Identify which cell holds the provided text, then report its (X, Y) central coordinate. 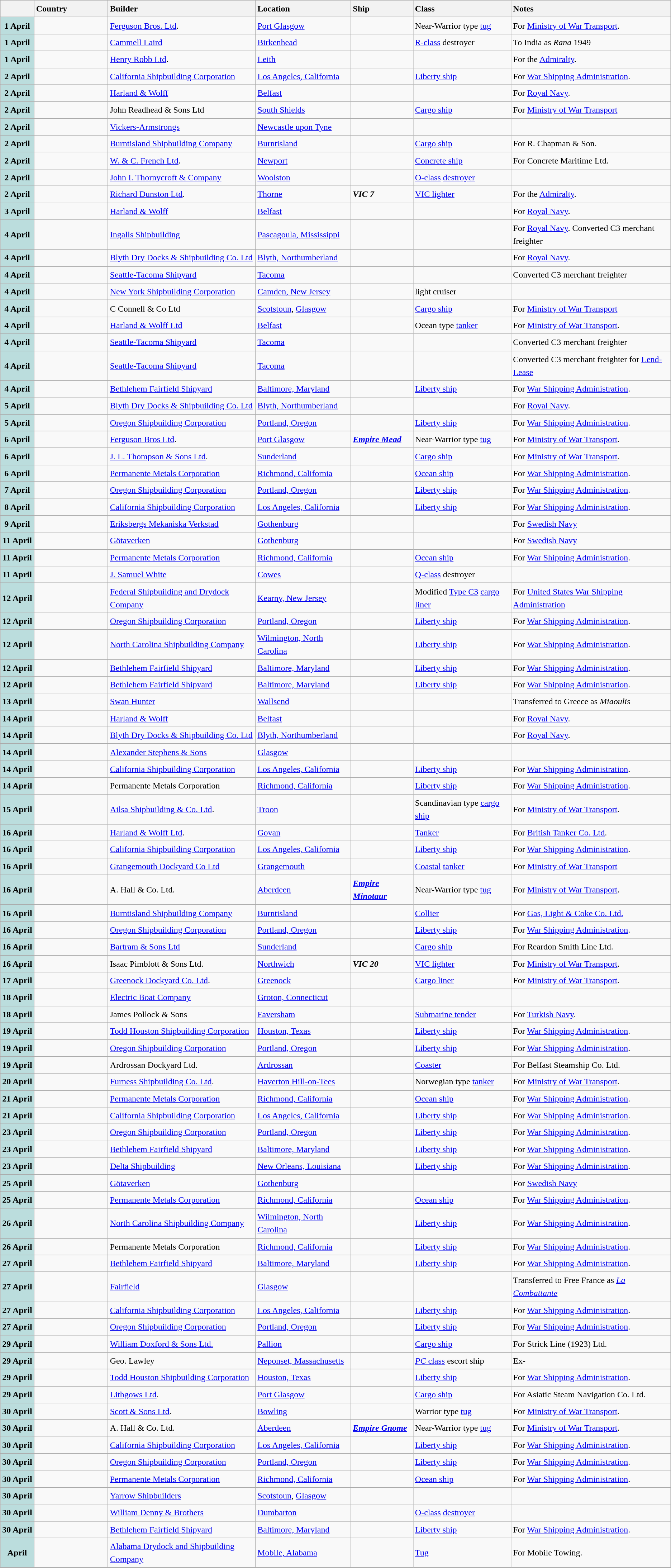
9 April (17, 524)
For Turkish Navy. (591, 1014)
J. Samuel White (181, 574)
VIC 20 (382, 964)
For Royal Navy. Converted C3 merchant freighter (591, 235)
Faversham (303, 1014)
Wallsend (303, 701)
New Orleans, Louisiana (303, 1166)
R-class destroyer (462, 42)
C Connell & Co Ltd (181, 308)
Location (303, 9)
Alabama Drydock and Shipbuilding Company (181, 1553)
Pallion (303, 1344)
VIC 7 (382, 194)
Converted C3 merchant freighter for Lend-Lease (591, 366)
Submarine tender (462, 1014)
Mobile, Alabama (303, 1553)
Ardrossan Dockyard Ltd. (181, 1065)
Empire Minotaur (382, 890)
James Pollock & Sons (181, 1014)
Delta Shipbuilding (181, 1166)
Tanker (462, 833)
Coastal tanker (462, 866)
William Doxford & Sons Ltd. (181, 1344)
Greenock (303, 980)
Troon (303, 810)
Ferguson Bros. Ltd. (181, 26)
Collier (462, 913)
20 April (17, 1081)
Grangemouth Dockyard Co Ltd (181, 866)
Geo. Lawley (181, 1360)
April (17, 1553)
Cargo liner (462, 980)
Harland & Wolff Ltd. (181, 833)
Kearny, New Jersey (303, 598)
Builder (181, 9)
To India as Rana 1949 (591, 42)
Northwich (303, 964)
For R. Chapman & Son. (591, 143)
17 April (17, 980)
For Reardon Smith Line Ltd. (591, 947)
For Belfast Steamship Co. Ltd. (591, 1065)
For Asiatic Steam Navigation Co. Ltd. (591, 1395)
Haverton Hill-on-Tees (303, 1081)
Transferred to Greece as Miaoulis (591, 701)
Q-class destroyer (462, 574)
For Concrete Maritime Ltd. (591, 161)
Birkenhead (303, 42)
Henry Robb Ltd. (181, 60)
Newport (303, 161)
Newcastle upon Tyne (303, 127)
Alexander Stephens & Sons (181, 752)
Ship (382, 9)
PC class escort ship (462, 1360)
15 April (17, 810)
For Gas, Light & Coke Co. Ltd. (591, 913)
Ferguson Bros Ltd. (181, 440)
Ex- (591, 1360)
Woolston (303, 177)
Ardrossan (303, 1065)
Cowes (303, 574)
For Strick Line (1923) Ltd. (591, 1344)
Yarrow Shipbuilders (181, 1496)
Govan (303, 833)
Warrior type tug (462, 1411)
Eriksbergs Mekaniska Verkstad (181, 524)
7 April (17, 490)
Notes (591, 9)
Country (71, 9)
8 April (17, 507)
Groton, Connecticut (303, 998)
Neponset, Massachusetts (303, 1360)
Thorne (303, 194)
William Denny & Brothers (181, 1512)
John Readhead & Sons Ltd (181, 110)
Tug (462, 1553)
13 April (17, 701)
For United States War Shipping Administration (591, 598)
Transferred to Free France as La Combattante (591, 1287)
W. & C. French Ltd. (181, 161)
Cammell Laird (181, 42)
Federal Shipbuilding and Drydock Company (181, 598)
Lithgows Ltd. (181, 1395)
3 April (17, 212)
J. L. Thompson & Sons Ltd. (181, 456)
Empire Gnome (382, 1429)
Dumbarton (303, 1512)
Vickers-Armstrongs (181, 127)
Empire Mead (382, 440)
light cruiser (462, 292)
Norwegian type tanker (462, 1081)
Pascagoula, Mississippi (303, 235)
Ailsa Shipbuilding & Co. Ltd. (181, 810)
Greenock Dockyard Co. Ltd. (181, 980)
For Mobile Towing. (591, 1553)
Modified Type C3 cargo liner (462, 598)
Scott & Sons Ltd. (181, 1411)
Richard Dunston Ltd. (181, 194)
Concrete ship (462, 161)
Leith (303, 60)
Ocean type tanker (462, 326)
Camden, New Jersey (303, 292)
New York Shipbuilding Corporation (181, 292)
Swan Hunter (181, 701)
John I. Thornycroft & Company (181, 177)
Isaac Pimblott & Sons Ltd. (181, 964)
Bartram & Sons Ltd (181, 947)
Class (462, 9)
Grangemouth (303, 866)
Bowling (303, 1411)
Ingalls Shipbuilding (181, 235)
For British Tanker Co. Ltd. (591, 833)
Furness Shipbuilding Co. Ltd. (181, 1081)
Coaster (462, 1065)
Harland & Wolff Ltd (181, 326)
Electric Boat Company (181, 998)
South Shields (303, 110)
Fairfield (181, 1287)
Scandinavian type cargo ship (462, 810)
